Return the [x, y] coordinate for the center point of the cell that contains the specified text.  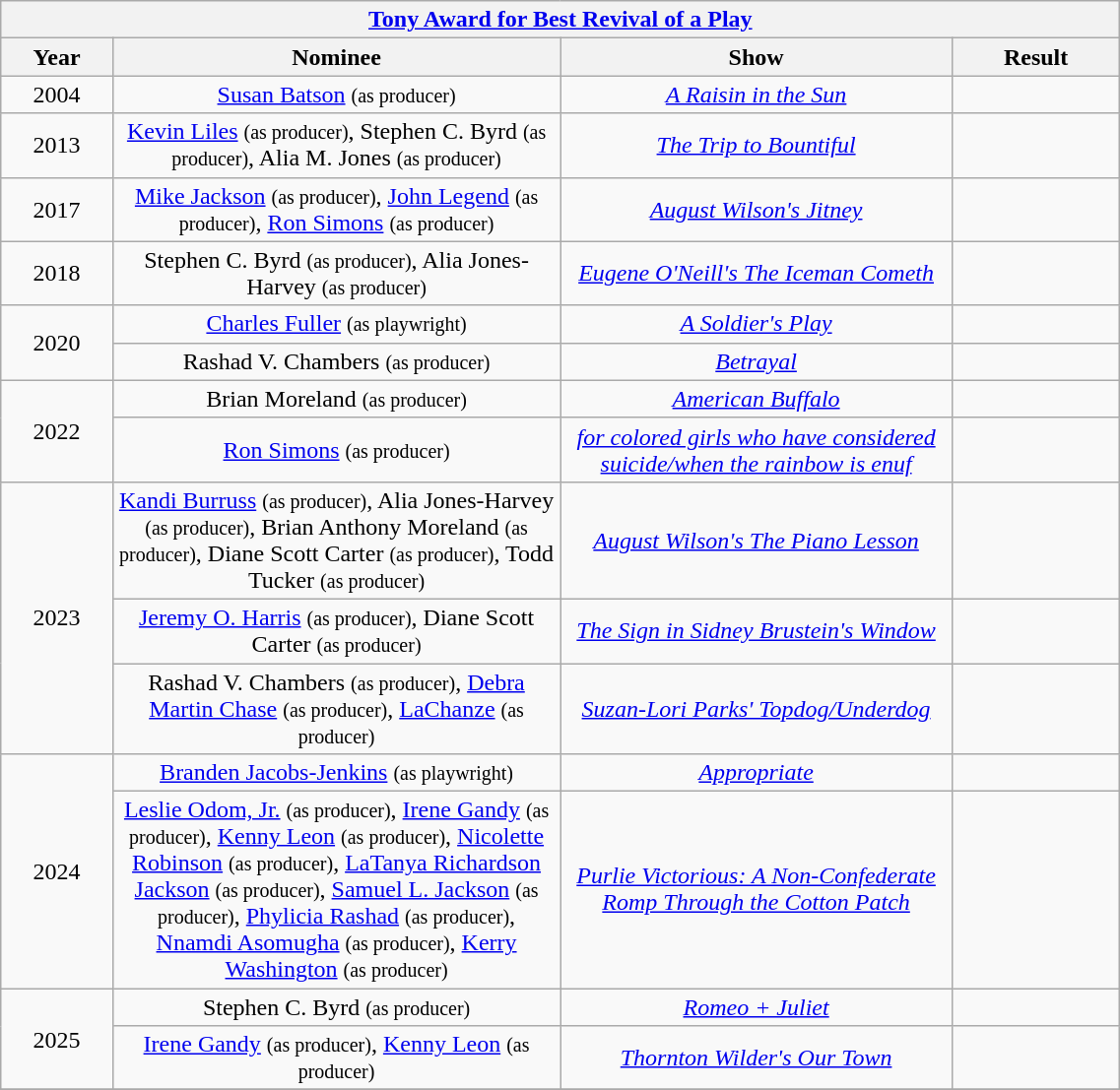
2023 [57, 617]
Irene Gandy (as producer), Kenny Leon (as producer) [336, 1058]
2018 [57, 274]
A Soldier's Play [757, 324]
2025 [57, 1040]
for colored girls who have considered suicide/when the rainbow is enuf [757, 449]
American Buffalo [757, 399]
August Wilson's The Piano Lesson [757, 540]
Suzan-Lori Parks' Topdog/Underdog [757, 709]
Romeo + Juliet [757, 1007]
Appropriate [757, 773]
Charles Fuller (as playwright) [336, 324]
Stephen C. Byrd (as producer), Alia Jones-Harvey (as producer) [336, 274]
Result [1035, 57]
Eugene O'Neill's The Iceman Cometh [757, 274]
Purlie Victorious: A Non-Confederate Romp Through the Cotton Patch [757, 890]
The Sign in Sidney Brustein's Window [757, 630]
Stephen C. Byrd (as producer) [336, 1007]
2004 [57, 95]
Rashad V. Chambers (as producer) [336, 361]
Rashad V. Chambers (as producer), Debra Martin Chase (as producer), LaChanze (as producer) [336, 709]
Mike Jackson (as producer), John Legend (as producer), Ron Simons (as producer) [336, 209]
The Trip to Bountiful [757, 146]
2020 [57, 343]
Show [757, 57]
Ron Simons (as producer) [336, 449]
Nominee [336, 57]
Brian Moreland (as producer) [336, 399]
Branden Jacobs-Jenkins (as playwright) [336, 773]
August Wilson's Jitney [757, 209]
Thornton Wilder's Our Town [757, 1058]
2022 [57, 431]
A Raisin in the Sun [757, 95]
2013 [57, 146]
Susan Batson (as producer) [336, 95]
2017 [57, 209]
Tony Award for Best Revival of a Play [560, 20]
Betrayal [757, 361]
Jeremy O. Harris (as producer), Diane Scott Carter (as producer) [336, 630]
Year [57, 57]
Kevin Liles (as producer), Stephen C. Byrd (as producer), Alia M. Jones (as producer) [336, 146]
2024 [57, 871]
